Extract the (X, Y) coordinate from the center of the cell holding the provided text.  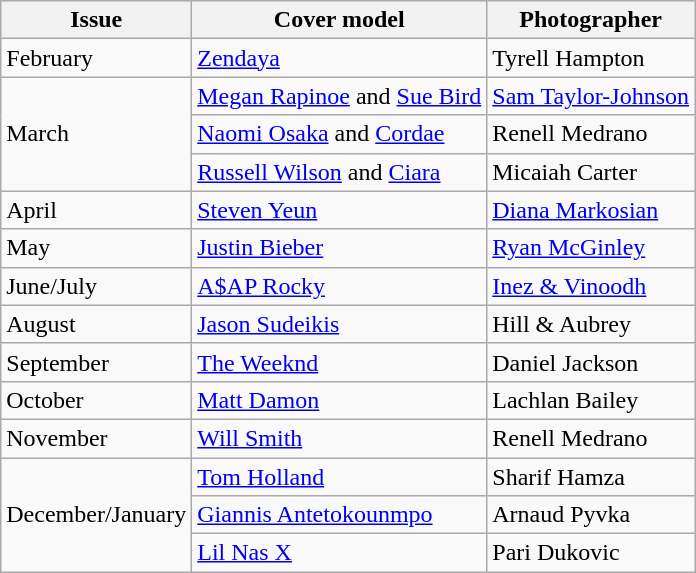
Jason Sudeikis (340, 324)
Will Smith (340, 438)
The Weeknd (340, 362)
Lil Nas X (340, 553)
Ryan McGinley (591, 248)
Russell Wilson and Ciara (340, 172)
Pari Dukovic (591, 553)
Micaiah Carter (591, 172)
November (96, 438)
May (96, 248)
Tom Holland (340, 477)
Matt Damon (340, 400)
A$AP Rocky (340, 286)
Zendaya (340, 58)
Sharif Hamza (591, 477)
Inez & Vinoodh (591, 286)
April (96, 210)
October (96, 400)
Photographer (591, 20)
September (96, 362)
Tyrell Hampton (591, 58)
Arnaud Pyvka (591, 515)
Issue (96, 20)
March (96, 134)
August (96, 324)
Steven Yeun (340, 210)
Diana Markosian (591, 210)
February (96, 58)
Cover model (340, 20)
Sam Taylor-Johnson (591, 96)
June/July (96, 286)
Megan Rapinoe and Sue Bird (340, 96)
December/January (96, 515)
Lachlan Bailey (591, 400)
Naomi Osaka and Cordae (340, 134)
Daniel Jackson (591, 362)
Justin Bieber (340, 248)
Giannis Antetokounmpo (340, 515)
Hill & Aubrey (591, 324)
